Provide the [x, y] coordinate of the cell's center where the given text is located.  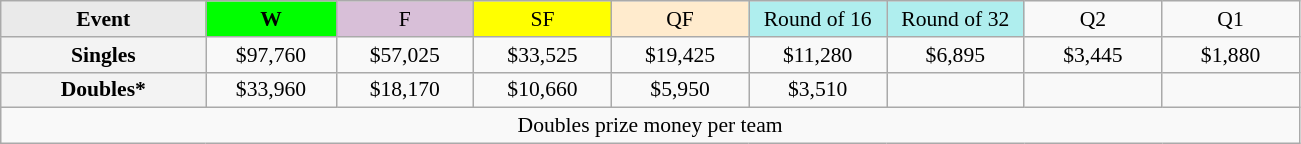
$11,280 [818, 55]
$3,510 [818, 90]
$57,025 [405, 55]
$6,895 [955, 55]
Q1 [1231, 19]
W [271, 19]
F [405, 19]
$33,525 [543, 55]
Doubles* [104, 90]
$5,950 [680, 90]
Q2 [1093, 19]
$10,660 [543, 90]
Round of 16 [818, 19]
$18,170 [405, 90]
$3,445 [1093, 55]
SF [543, 19]
QF [680, 19]
Event [104, 19]
Singles [104, 55]
$19,425 [680, 55]
Round of 32 [955, 19]
$97,760 [271, 55]
Doubles prize money per team [650, 126]
$1,880 [1231, 55]
$33,960 [271, 90]
